Pinpoint the cell where the given text exists, returning its (x, y) midpoint coordinate. 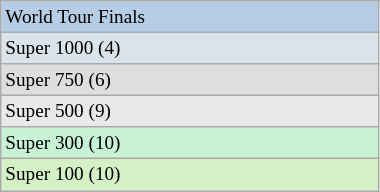
Super 300 (10) (190, 143)
Super 500 (9) (190, 111)
Super 100 (10) (190, 175)
Super 1000 (4) (190, 48)
World Tour Finals (190, 17)
Super 750 (6) (190, 80)
